Determine the (x, y) coordinate at the center of the cell enclosing the given text.  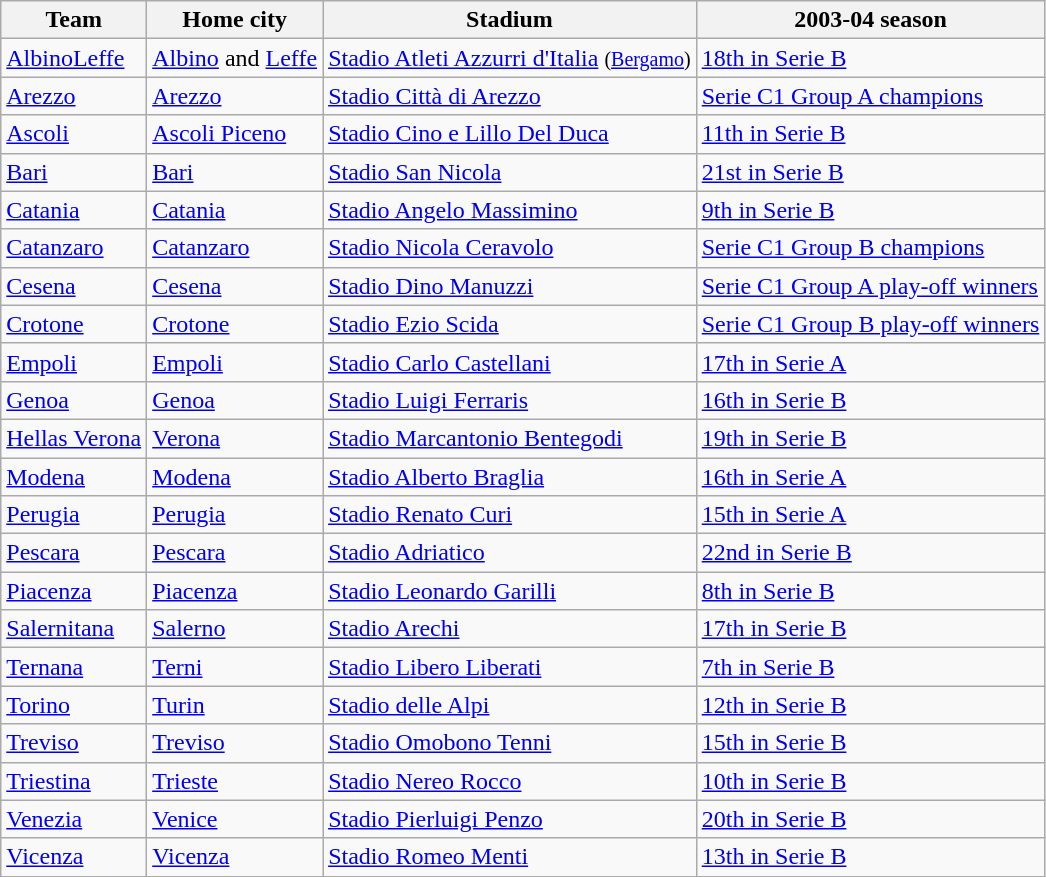
Venice (235, 819)
15th in Serie B (870, 743)
Stadio Ezio Scida (510, 324)
13th in Serie B (870, 857)
Salernitana (74, 629)
Stadio Alberto Braglia (510, 477)
Trieste (235, 781)
21st in Serie B (870, 172)
Stadio Nereo Rocco (510, 781)
Serie C1 Group A champions (870, 96)
18th in Serie B (870, 58)
Torino (74, 705)
Stadium (510, 20)
Stadio Omobono Tenni (510, 743)
15th in Serie A (870, 515)
16th in Serie A (870, 477)
7th in Serie B (870, 667)
Stadio Cino e Lillo Del Duca (510, 134)
9th in Serie B (870, 210)
Stadio delle Alpi (510, 705)
Albino and Leffe (235, 58)
Stadio Libero Liberati (510, 667)
2003-04 season (870, 20)
Hellas Verona (74, 438)
Stadio Atleti Azzurri d'Italia (Bergamo) (510, 58)
AlbinoLeffe (74, 58)
Serie C1 Group B play-off winners (870, 324)
Turin (235, 705)
Stadio Nicola Ceravolo (510, 248)
Stadio Luigi Ferraris (510, 400)
Ternana (74, 667)
Stadio Leonardo Garilli (510, 591)
Stadio Renato Curi (510, 515)
Stadio Adriatico (510, 553)
Ascoli (74, 134)
Stadio Angelo Massimino (510, 210)
Ascoli Piceno (235, 134)
Triestina (74, 781)
Serie C1 Group B champions (870, 248)
Stadio Arechi (510, 629)
Home city (235, 20)
Verona (235, 438)
Stadio Dino Manuzzi (510, 286)
17th in Serie B (870, 629)
Venezia (74, 819)
19th in Serie B (870, 438)
Salerno (235, 629)
Terni (235, 667)
Stadio Pierluigi Penzo (510, 819)
11th in Serie B (870, 134)
Stadio Marcantonio Bentegodi (510, 438)
10th in Serie B (870, 781)
8th in Serie B (870, 591)
Team (74, 20)
17th in Serie A (870, 362)
Stadio Romeo Menti (510, 857)
20th in Serie B (870, 819)
Stadio Città di Arezzo (510, 96)
Stadio Carlo Castellani (510, 362)
12th in Serie B (870, 705)
Stadio San Nicola (510, 172)
16th in Serie B (870, 400)
Serie C1 Group A play-off winners (870, 286)
22nd in Serie B (870, 553)
